Pinpoint the cell where the given text exists, returning its (x, y) midpoint coordinate. 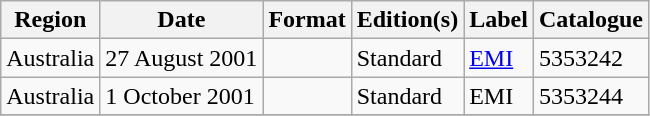
Date (182, 20)
Region (50, 20)
Edition(s) (407, 20)
5353244 (590, 96)
27 August 2001 (182, 58)
Format (307, 20)
Label (499, 20)
5353242 (590, 58)
Catalogue (590, 20)
1 October 2001 (182, 96)
